Return the [x, y] coordinate for the center point of the cell that contains the specified text.  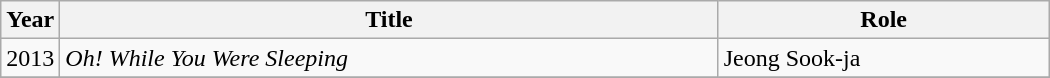
Year [30, 20]
2013 [30, 58]
Jeong Sook-ja [884, 58]
Role [884, 20]
Title [389, 20]
Oh! While You Were Sleeping [389, 58]
